Scan for the cell matching the given text and deliver its (X, Y) coordinate at center. 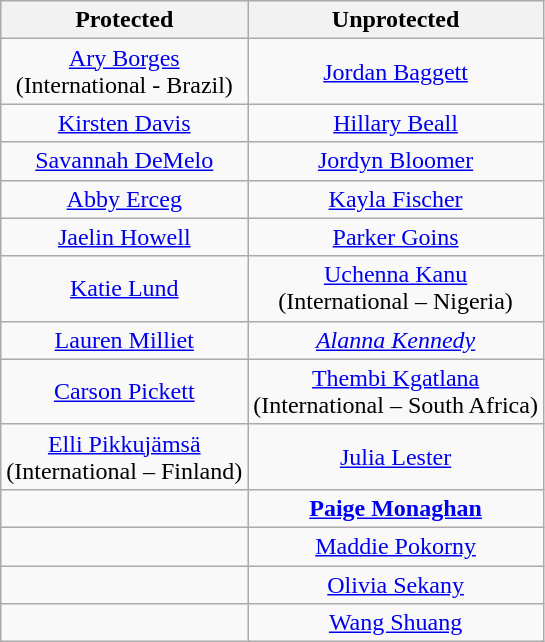
Carson Pickett (124, 392)
Katie Lund (124, 288)
Ary Borges(International - Brazil) (124, 72)
Paige Monaghan (396, 508)
Julia Lester (396, 456)
Jordan Baggett (396, 72)
Alanna Kennedy (396, 340)
Unprotected (396, 20)
Uchenna Kanu(International – Nigeria) (396, 288)
Elli Pikkujämsä(International – Finland) (124, 456)
Jordyn Bloomer (396, 161)
Kayla Fischer (396, 199)
Kirsten Davis (124, 123)
Hillary Beall (396, 123)
Protected (124, 20)
Wang Shuang (396, 623)
Maddie Pokorny (396, 546)
Jaelin Howell (124, 237)
Savannah DeMelo (124, 161)
Olivia Sekany (396, 585)
Thembi Kgatlana(International – South Africa) (396, 392)
Parker Goins (396, 237)
Abby Erceg (124, 199)
Lauren Milliet (124, 340)
